From the cell containing the given text, extract its center point as [x, y] coordinate. 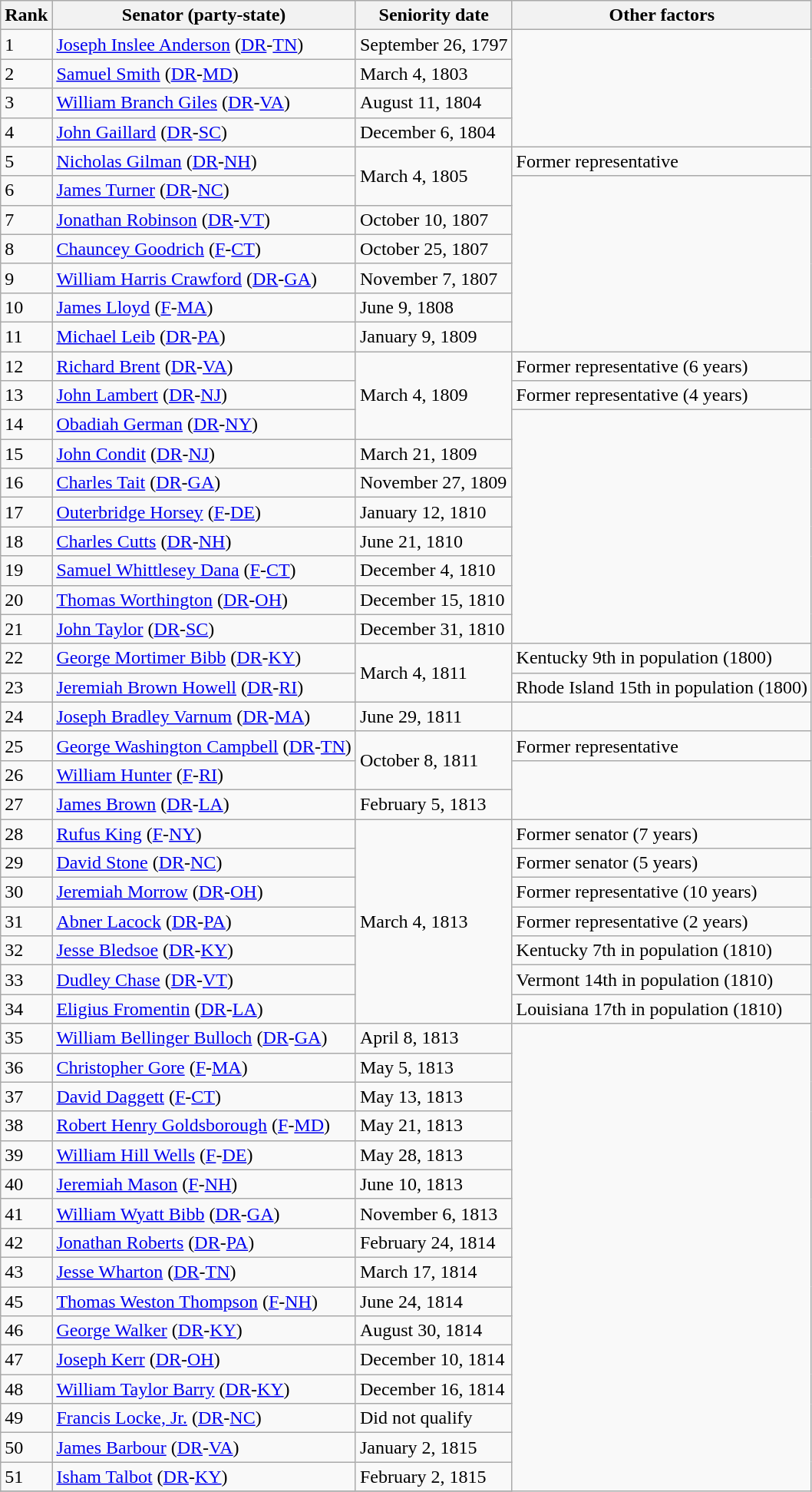
February 24, 1814 [434, 1242]
Former senator (5 years) [662, 863]
John Taylor (DR-SC) [204, 629]
21 [26, 629]
December 4, 1810 [434, 571]
Joseph Inslee Anderson (DR-TN) [204, 45]
Jonathan Robinson (DR-VT) [204, 220]
5 [26, 161]
7 [26, 220]
29 [26, 863]
August 30, 1814 [434, 1331]
Former representative (4 years) [662, 395]
36 [26, 1067]
31 [26, 921]
Louisiana 17th in population (1810) [662, 1009]
32 [26, 951]
24 [26, 716]
Dudley Chase (DR-VT) [204, 980]
William Hill Wells (F-DE) [204, 1155]
50 [26, 1447]
Thomas Weston Thompson (F-NH) [204, 1302]
October 25, 1807 [434, 249]
William Harris Crawford (DR-GA) [204, 278]
John Gaillard (DR-SC) [204, 132]
Did not qualify [434, 1418]
June 21, 1810 [434, 541]
James Turner (DR-NC) [204, 190]
David Daggett (F-CT) [204, 1097]
George Washington Campbell (DR-TN) [204, 746]
Abner Lacock (DR-PA) [204, 921]
Jonathan Roberts (DR-PA) [204, 1242]
George Walker (DR-KY) [204, 1331]
Jeremiah Morrow (DR-OH) [204, 892]
6 [26, 190]
December 15, 1810 [434, 600]
12 [26, 366]
8 [26, 249]
March 21, 1809 [434, 454]
March 4, 1811 [434, 673]
James Brown (DR-LA) [204, 804]
38 [26, 1126]
March 4, 1805 [434, 176]
34 [26, 1009]
42 [26, 1242]
January 12, 1810 [434, 512]
Kentucky 7th in population (1810) [662, 951]
June 10, 1813 [434, 1184]
Richard Brent (DR-VA) [204, 366]
Rank [26, 15]
Francis Locke, Jr. (DR-NC) [204, 1418]
Thomas Worthington (DR-OH) [204, 600]
June 9, 1808 [434, 307]
Former representative (2 years) [662, 921]
March 17, 1814 [434, 1272]
Obadiah German (DR-NY) [204, 425]
January 2, 1815 [434, 1447]
Robert Henry Goldsborough (F-MD) [204, 1126]
December 16, 1814 [434, 1389]
17 [26, 512]
Nicholas Gilman (DR-NH) [204, 161]
Vermont 14th in population (1810) [662, 980]
10 [26, 307]
August 11, 1804 [434, 103]
June 29, 1811 [434, 716]
William Wyatt Bibb (DR-GA) [204, 1213]
November 27, 1809 [434, 483]
October 10, 1807 [434, 220]
December 6, 1804 [434, 132]
Joseph Bradley Varnum (DR-MA) [204, 716]
35 [26, 1038]
William Taylor Barry (DR-KY) [204, 1389]
14 [26, 425]
37 [26, 1097]
26 [26, 775]
March 4, 1809 [434, 395]
48 [26, 1389]
33 [26, 980]
19 [26, 571]
20 [26, 600]
Christopher Gore (F-MA) [204, 1067]
Kentucky 9th in population (1800) [662, 658]
Former senator (7 years) [662, 833]
28 [26, 833]
15 [26, 454]
2 [26, 74]
49 [26, 1418]
Isham Talbot (DR-KY) [204, 1477]
May 21, 1813 [434, 1126]
Samuel Smith (DR-MD) [204, 74]
Jesse Bledsoe (DR-KY) [204, 951]
27 [26, 804]
September 26, 1797 [434, 45]
Outerbridge Horsey (F-DE) [204, 512]
51 [26, 1477]
Joseph Kerr (DR-OH) [204, 1360]
February 5, 1813 [434, 804]
Jesse Wharton (DR-TN) [204, 1272]
Chauncey Goodrich (F-CT) [204, 249]
41 [26, 1213]
George Mortimer Bibb (DR-KY) [204, 658]
John Condit (DR-NJ) [204, 454]
40 [26, 1184]
18 [26, 541]
11 [26, 336]
December 10, 1814 [434, 1360]
13 [26, 395]
Jeremiah Mason (F-NH) [204, 1184]
Other factors [662, 15]
Former representative (6 years) [662, 366]
Rufus King (F-NY) [204, 833]
James Lloyd (F-MA) [204, 307]
Eligius Fromentin (DR-LA) [204, 1009]
William Branch Giles (DR-VA) [204, 103]
November 7, 1807 [434, 278]
May 5, 1813 [434, 1067]
William Hunter (F-RI) [204, 775]
December 31, 1810 [434, 629]
May 28, 1813 [434, 1155]
October 8, 1811 [434, 760]
Rhode Island 15th in population (1800) [662, 687]
46 [26, 1331]
March 4, 1803 [434, 74]
Jeremiah Brown Howell (DR-RI) [204, 687]
John Lambert (DR-NJ) [204, 395]
January 9, 1809 [434, 336]
3 [26, 103]
November 6, 1813 [434, 1213]
Samuel Whittlesey Dana (F-CT) [204, 571]
May 13, 1813 [434, 1097]
March 4, 1813 [434, 921]
16 [26, 483]
43 [26, 1272]
45 [26, 1302]
1 [26, 45]
Seniority date [434, 15]
April 8, 1813 [434, 1038]
23 [26, 687]
25 [26, 746]
Former representative (10 years) [662, 892]
David Stone (DR-NC) [204, 863]
30 [26, 892]
22 [26, 658]
William Bellinger Bulloch (DR-GA) [204, 1038]
Michael Leib (DR-PA) [204, 336]
4 [26, 132]
9 [26, 278]
39 [26, 1155]
Charles Tait (DR-GA) [204, 483]
Senator (party-state) [204, 15]
Charles Cutts (DR-NH) [204, 541]
James Barbour (DR-VA) [204, 1447]
June 24, 1814 [434, 1302]
47 [26, 1360]
February 2, 1815 [434, 1477]
